Extract the [x, y] coordinate from the center of the cell holding the provided text.  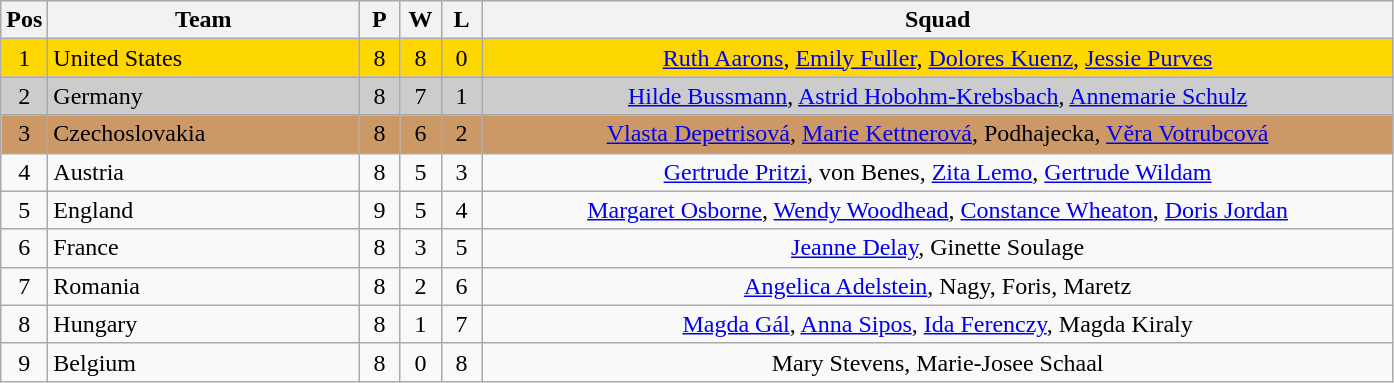
United States [204, 58]
Belgium [204, 362]
Germany [204, 96]
Angelica Adelstein, Nagy, Foris, Maretz [938, 286]
Hungary [204, 324]
Romania [204, 286]
Pos [24, 20]
England [204, 210]
Magda Gál, Anna Sipos, Ida Ferenczy, Magda Kiraly [938, 324]
P [380, 20]
Ruth Aarons, Emily Fuller, Dolores Kuenz, Jessie Purves [938, 58]
Jeanne Delay, Ginette Soulage [938, 248]
Margaret Osborne, Wendy Woodhead, Constance Wheaton, Doris Jordan [938, 210]
Mary Stevens, Marie-Josee Schaal [938, 362]
Team [204, 20]
L [462, 20]
Gertrude Pritzi, von Benes, Zita Lemo, Gertrude Wildam [938, 172]
Austria [204, 172]
Squad [938, 20]
France [204, 248]
Hilde Bussmann, Astrid Hobohm-Krebsbach, Annemarie Schulz [938, 96]
W [420, 20]
Vlasta Depetrisová, Marie Kettnerová, Podhajecka, Věra Votrubcová [938, 134]
Czechoslovakia [204, 134]
